Find where the given text appears and provide that cell's center as (X, Y) coordinate. 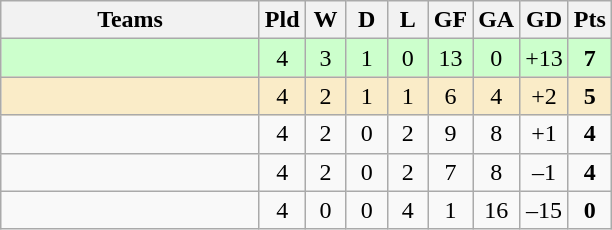
GF (450, 20)
6 (450, 96)
+1 (544, 134)
5 (590, 96)
D (366, 20)
13 (450, 58)
Pts (590, 20)
Teams (130, 20)
GA (496, 20)
9 (450, 134)
–15 (544, 210)
+2 (544, 96)
–1 (544, 172)
GD (544, 20)
Pld (282, 20)
3 (326, 58)
+13 (544, 58)
16 (496, 210)
L (408, 20)
W (326, 20)
